Pinpoint the cell where the given text exists, returning its (X, Y) midpoint coordinate. 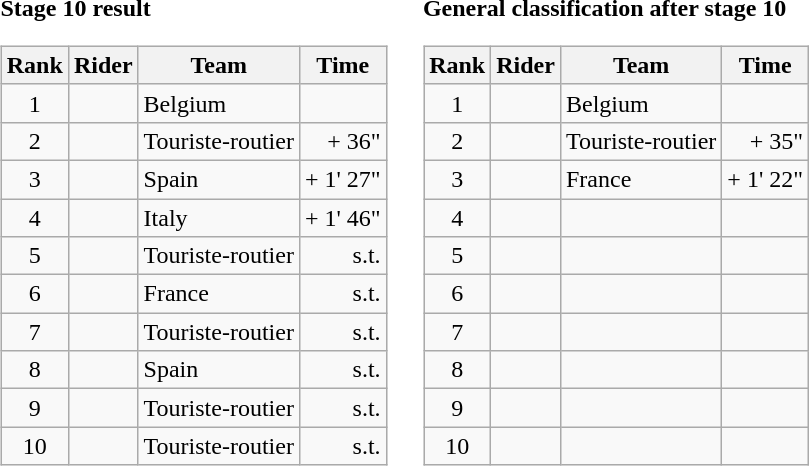
+ 1' 22" (766, 179)
+ 36" (342, 141)
+ 35" (766, 141)
+ 1' 46" (342, 217)
+ 1' 27" (342, 179)
Italy (218, 217)
